Locate the cell with the specified text and output its [x, y] center coordinate. 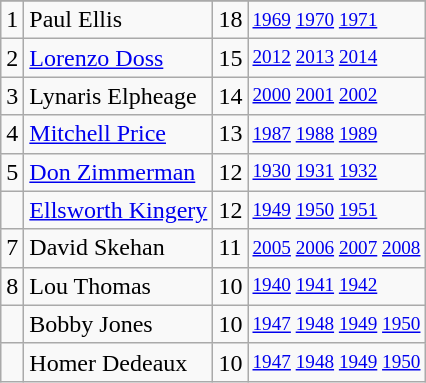
Mitchell Price [118, 134]
Lynaris Elpheage [118, 96]
Homer Dedeaux [118, 362]
3 [12, 96]
1940 1941 1942 [336, 286]
4 [12, 134]
14 [230, 96]
13 [230, 134]
8 [12, 286]
1 [12, 20]
7 [12, 248]
2005 2006 2007 2008 [336, 248]
Ellsworth Kingery [118, 210]
11 [230, 248]
2012 2013 2014 [336, 58]
1949 1950 1951 [336, 210]
2 [12, 58]
18 [230, 20]
1930 1931 1932 [336, 172]
Lou Thomas [118, 286]
5 [12, 172]
2000 2001 2002 [336, 96]
David Skehan [118, 248]
1969 1970 1971 [336, 20]
Don Zimmerman [118, 172]
Lorenzo Doss [118, 58]
Bobby Jones [118, 324]
1987 1988 1989 [336, 134]
Paul Ellis [118, 20]
15 [230, 58]
